Extract the [X, Y] coordinate from the center of the cell holding the provided text.  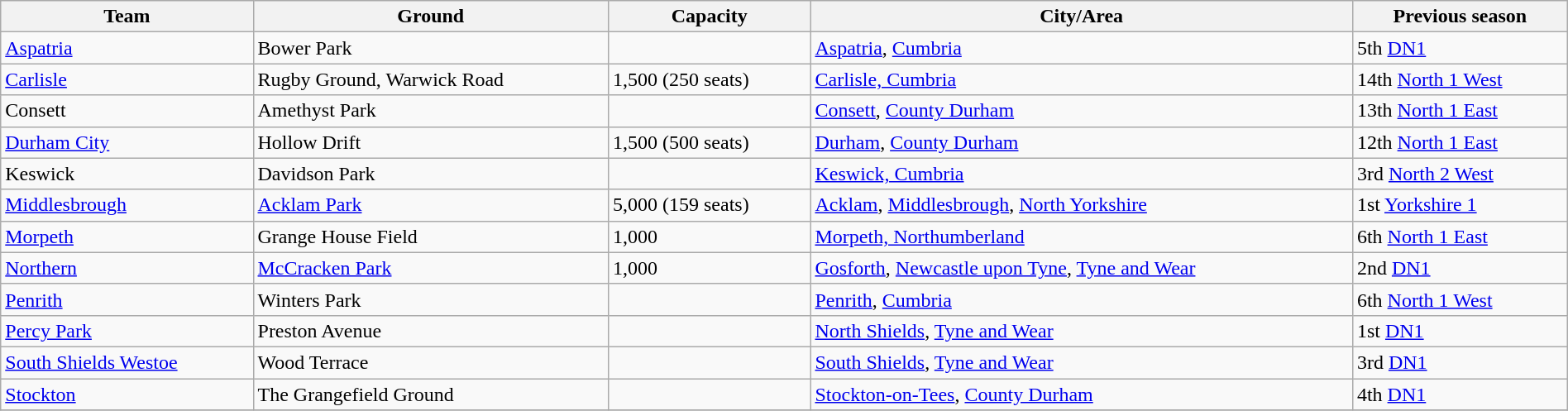
Keswick, Cumbria [1082, 174]
3rd North 2 West [1460, 174]
Bower Park [430, 48]
6th North 1 East [1460, 237]
Stockton [127, 394]
1st DN1 [1460, 331]
Amethyst Park [430, 111]
Grange House Field [430, 237]
South Shields Westoe [127, 362]
1st Yorkshire 1 [1460, 205]
City/Area [1082, 17]
Percy Park [127, 331]
Winters Park [430, 299]
4th DN1 [1460, 394]
Acklam Park [430, 205]
3rd DN1 [1460, 362]
Morpeth [127, 237]
Wood Terrace [430, 362]
5,000 (159 seats) [709, 205]
2nd DN1 [1460, 268]
12th North 1 East [1460, 142]
Carlisle, Cumbria [1082, 79]
1,500 (500 seats) [709, 142]
13th North 1 East [1460, 111]
Team [127, 17]
6th North 1 West [1460, 299]
Keswick [127, 174]
Northern [127, 268]
McCracken Park [430, 268]
Penrith, Cumbria [1082, 299]
The Grangefield Ground [430, 394]
Previous season [1460, 17]
Gosforth, Newcastle upon Tyne, Tyne and Wear [1082, 268]
Durham, County Durham [1082, 142]
Morpeth, Northumberland [1082, 237]
Penrith [127, 299]
Consett [127, 111]
Ground [430, 17]
Hollow Drift [430, 142]
14th North 1 West [1460, 79]
Stockton-on-Tees, County Durham [1082, 394]
Consett, County Durham [1082, 111]
Aspatria, Cumbria [1082, 48]
1,500 (250 seats) [709, 79]
Middlesbrough [127, 205]
Rugby Ground, Warwick Road [430, 79]
5th DN1 [1460, 48]
South Shields, Tyne and Wear [1082, 362]
Preston Avenue [430, 331]
Carlisle [127, 79]
Acklam, Middlesbrough, North Yorkshire [1082, 205]
Capacity [709, 17]
Davidson Park [430, 174]
Aspatria [127, 48]
Durham City [127, 142]
North Shields, Tyne and Wear [1082, 331]
